Detect which cell encompasses the target text, then output its (x, y) center coordinate. 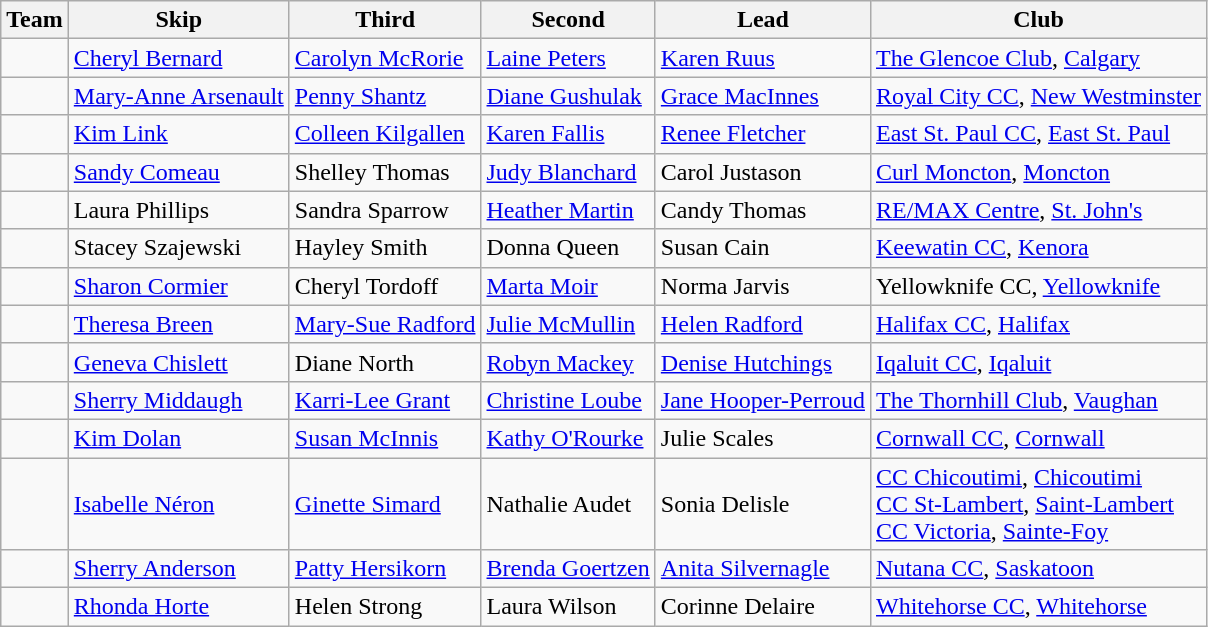
Donna Queen (568, 248)
Penny Shantz (385, 96)
Grace MacInnes (762, 96)
Diane Gushulak (568, 96)
Keewatin CC, Kenora (1038, 248)
Skip (178, 20)
The Thornhill Club, Vaughan (1038, 400)
Theresa Breen (178, 324)
Halifax CC, Halifax (1038, 324)
Christine Loube (568, 400)
Colleen Kilgallen (385, 134)
East St. Paul CC, East St. Paul (1038, 134)
Jane Hooper-Perroud (762, 400)
Shelley Thomas (385, 172)
Sonia Delisle (762, 504)
Rhonda Horte (178, 607)
Marta Moir (568, 286)
Cornwall CC, Cornwall (1038, 438)
Hayley Smith (385, 248)
Susan Cain (762, 248)
Laura Phillips (178, 210)
Ginette Simard (385, 504)
Brenda Goertzen (568, 569)
Julie Scales (762, 438)
Renee Fletcher (762, 134)
Yellowknife CC, Yellowknife (1038, 286)
Anita Silvernagle (762, 569)
Royal City CC, New Westminster (1038, 96)
Geneva Chislett (178, 362)
Judy Blanchard (568, 172)
Laura Wilson (568, 607)
Iqaluit CC, Iqaluit (1038, 362)
Karen Ruus (762, 58)
Isabelle Néron (178, 504)
Corinne Delaire (762, 607)
The Glencoe Club, Calgary (1038, 58)
Karri-Lee Grant (385, 400)
Karen Fallis (568, 134)
Team (35, 20)
Curl Moncton, Moncton (1038, 172)
Nathalie Audet (568, 504)
Helen Strong (385, 607)
RE/MAX Centre, St. John's (1038, 210)
Susan McInnis (385, 438)
Norma Jarvis (762, 286)
Lead (762, 20)
Heather Martin (568, 210)
CC Chicoutimi, Chicoutimi CC St-Lambert, Saint-Lambert CC Victoria, Sainte-Foy (1038, 504)
Sherry Middaugh (178, 400)
Sandy Comeau (178, 172)
Sharon Cormier (178, 286)
Helen Radford (762, 324)
Carolyn McRorie (385, 58)
Diane North (385, 362)
Cheryl Bernard (178, 58)
Laine Peters (568, 58)
Julie McMullin (568, 324)
Whitehorse CC, Whitehorse (1038, 607)
Stacey Szajewski (178, 248)
Denise Hutchings (762, 362)
Mary-Anne Arsenault (178, 96)
Patty Hersikorn (385, 569)
Kim Dolan (178, 438)
Candy Thomas (762, 210)
Robyn Mackey (568, 362)
Cheryl Tordoff (385, 286)
Kim Link (178, 134)
Third (385, 20)
Kathy O'Rourke (568, 438)
Mary-Sue Radford (385, 324)
Nutana CC, Saskatoon (1038, 569)
Carol Justason (762, 172)
Second (568, 20)
Sandra Sparrow (385, 210)
Sherry Anderson (178, 569)
Club (1038, 20)
